Extract the [x, y] coordinate from the center of the cell holding the provided text.  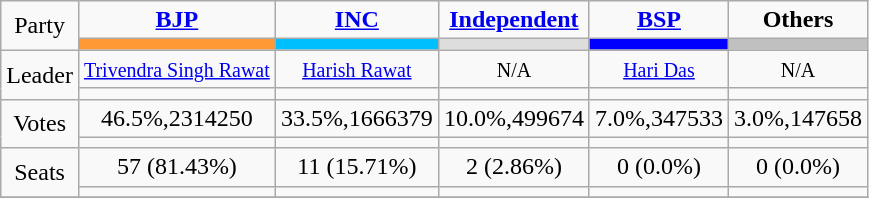
Hari Das [658, 69]
Independent [514, 20]
Others [798, 20]
Harish Rawat [356, 69]
10.0%,499674 [514, 118]
46.5%,2314250 [176, 118]
33.5%,1666379 [356, 118]
Party [40, 26]
Votes [40, 124]
11 (15.71%) [356, 167]
BJP [176, 20]
Seats [40, 172]
INC [356, 20]
BSP [658, 20]
3.0%,147658 [798, 118]
57 (81.43%) [176, 167]
Leader [40, 74]
Trivendra Singh Rawat [176, 69]
2 (2.86%) [514, 167]
7.0%,347533 [658, 118]
